Determine the [X, Y] coordinate at the center of the cell enclosing the given text.  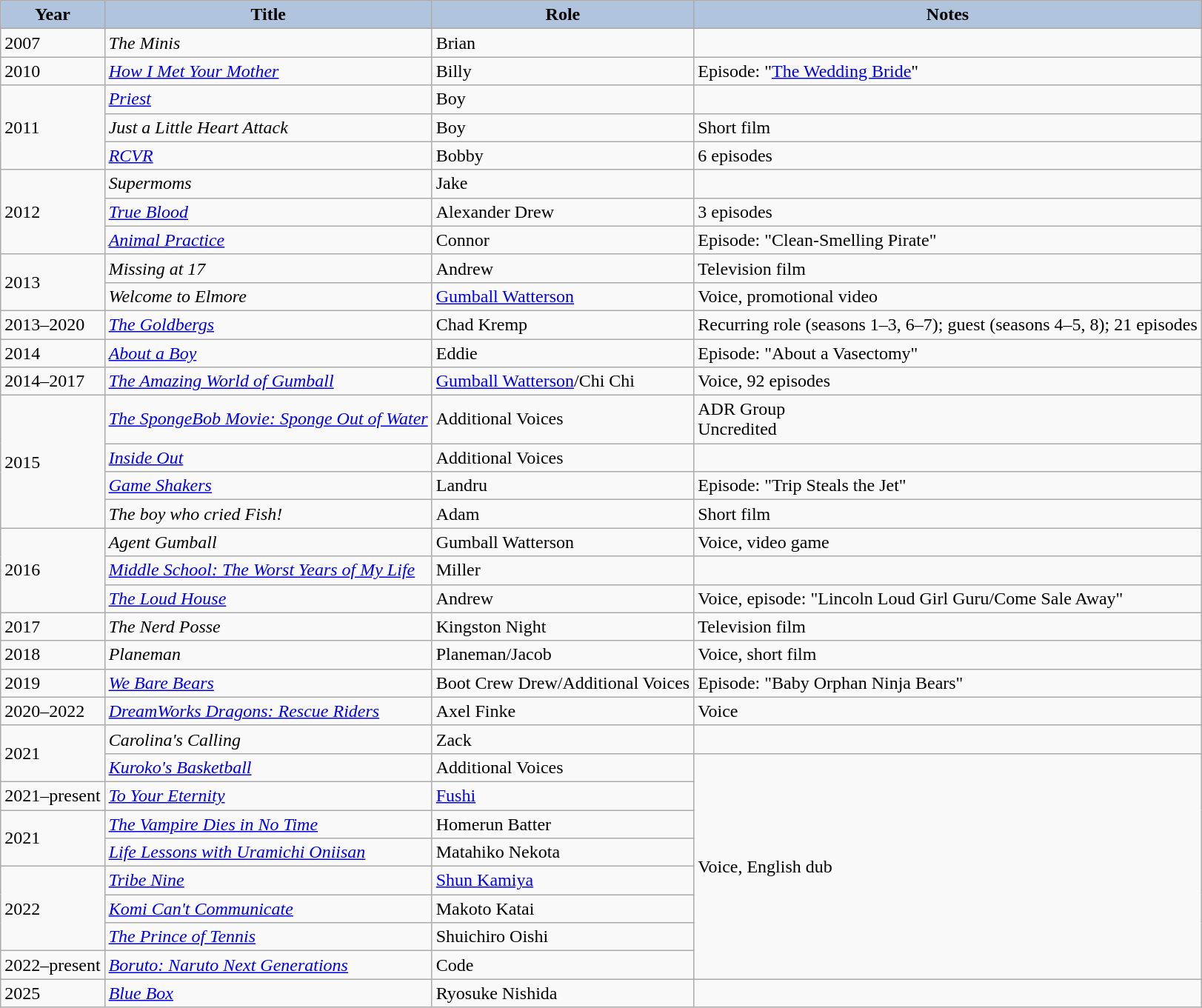
Agent Gumball [268, 542]
The SpongeBob Movie: Sponge Out of Water [268, 419]
Blue Box [268, 993]
The Vampire Dies in No Time [268, 824]
Voice, promotional video [948, 296]
Episode: "Clean-Smelling Pirate" [948, 240]
2022 [53, 909]
Landru [563, 486]
Boruto: Naruto Next Generations [268, 965]
Voice, English dub [948, 866]
True Blood [268, 212]
Episode: "The Wedding Bride" [948, 71]
Gumball Watterson/Chi Chi [563, 381]
Ryosuke Nishida [563, 993]
Jake [563, 184]
Voice, video game [948, 542]
2019 [53, 683]
Supermoms [268, 184]
Notes [948, 15]
2014 [53, 353]
Matahiko Nekota [563, 852]
Kingston Night [563, 627]
Komi Can't Communicate [268, 909]
Code [563, 965]
Eddie [563, 353]
Year [53, 15]
Tribe Nine [268, 881]
Role [563, 15]
ADR GroupUncredited [948, 419]
Planeman/Jacob [563, 655]
The boy who cried Fish! [268, 514]
Billy [563, 71]
Alexander Drew [563, 212]
Planeman [268, 655]
3 episodes [948, 212]
Just a Little Heart Attack [268, 127]
Kuroko's Basketball [268, 767]
Axel Finke [563, 711]
2015 [53, 462]
Chad Kremp [563, 324]
2012 [53, 212]
Title [268, 15]
Shuichiro Oishi [563, 937]
Miller [563, 570]
2013–2020 [53, 324]
The Minis [268, 43]
Voice [948, 711]
Homerun Batter [563, 824]
Episode: "Baby Orphan Ninja Bears" [948, 683]
2021–present [53, 795]
Life Lessons with Uramichi Oniisan [268, 852]
Welcome to Elmore [268, 296]
Missing at 17 [268, 268]
Zack [563, 739]
Middle School: The Worst Years of My Life [268, 570]
Adam [563, 514]
2017 [53, 627]
2018 [53, 655]
Connor [563, 240]
Animal Practice [268, 240]
2014–2017 [53, 381]
Shun Kamiya [563, 881]
6 episodes [948, 156]
How I Met Your Mother [268, 71]
2025 [53, 993]
Carolina's Calling [268, 739]
Boot Crew Drew/Additional Voices [563, 683]
Makoto Katai [563, 909]
2020–2022 [53, 711]
RCVR [268, 156]
The Amazing World of Gumball [268, 381]
To Your Eternity [268, 795]
The Prince of Tennis [268, 937]
Fushi [563, 795]
Bobby [563, 156]
2022–present [53, 965]
The Loud House [268, 598]
Voice, 92 episodes [948, 381]
About a Boy [268, 353]
Voice, episode: "Lincoln Loud Girl Guru/Come Sale Away" [948, 598]
2013 [53, 282]
The Nerd Posse [268, 627]
Game Shakers [268, 486]
DreamWorks Dragons: Rescue Riders [268, 711]
2010 [53, 71]
The Goldbergs [268, 324]
Brian [563, 43]
2011 [53, 127]
2016 [53, 570]
Priest [268, 99]
We Bare Bears [268, 683]
Recurring role (seasons 1–3, 6–7); guest (seasons 4–5, 8); 21 episodes [948, 324]
Voice, short film [948, 655]
Inside Out [268, 458]
Episode: "Trip Steals the Jet" [948, 486]
Episode: "About a Vasectomy" [948, 353]
2007 [53, 43]
